Locate the cell with the specified text and output its [x, y] center coordinate. 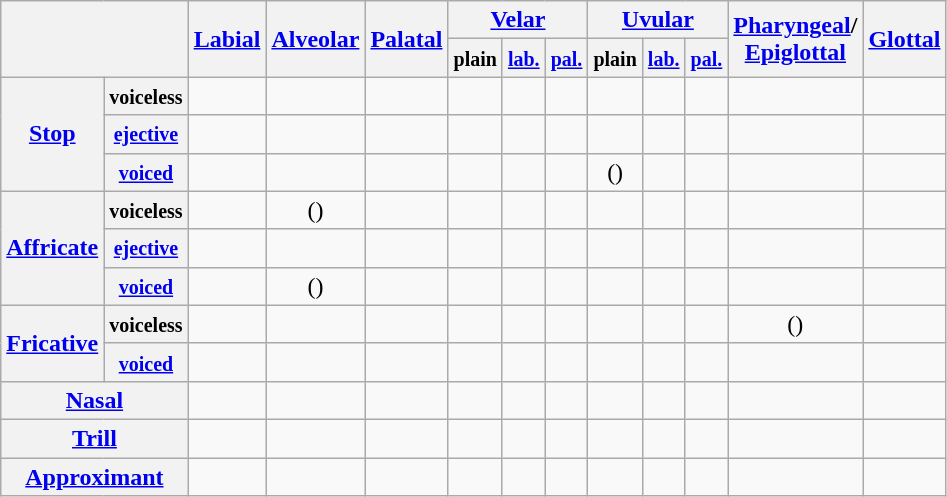
Approximant [94, 477]
Palatal [406, 39]
Affricate [52, 248]
Uvular [658, 20]
Fricative [52, 343]
Pharyngeal/Epiglottal [796, 39]
Stop [52, 134]
Trill [94, 438]
Nasal [94, 400]
Glottal [904, 39]
Labial [227, 39]
Alveolar [316, 39]
Velar [518, 20]
